Detect which cell encompasses the target text, then output its [x, y] center coordinate. 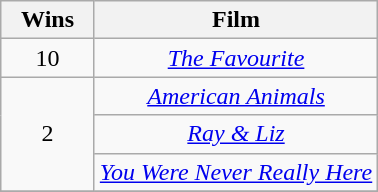
Wins [48, 20]
You Were Never Really Here [236, 172]
Film [236, 20]
The Favourite [236, 58]
2 [48, 134]
Ray & Liz [236, 134]
10 [48, 58]
American Animals [236, 96]
